Identify which cell holds the provided text, then report its (x, y) central coordinate. 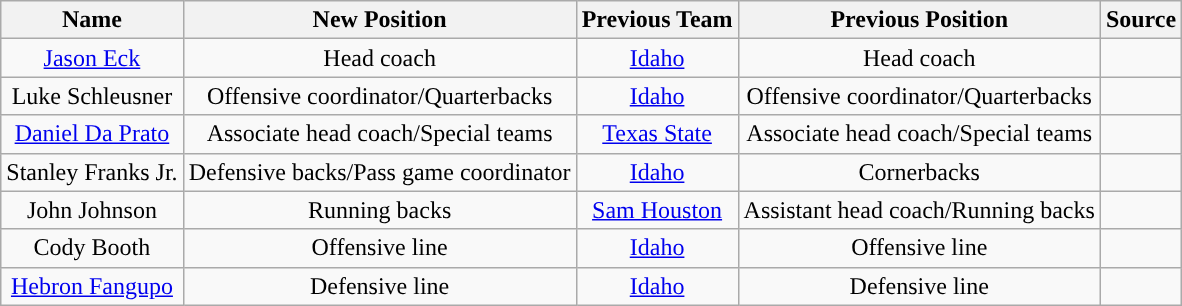
Assistant head coach/Running backs (919, 210)
Texas State (657, 134)
Jason Eck (92, 58)
Daniel Da Prato (92, 134)
Name (92, 20)
John Johnson (92, 210)
Source (1140, 20)
New Position (380, 20)
Stanley Franks Jr. (92, 172)
Cody Booth (92, 248)
Previous Team (657, 20)
Hebron Fangupo (92, 286)
Cornerbacks (919, 172)
Previous Position (919, 20)
Luke Schleusner (92, 96)
Running backs (380, 210)
Defensive backs/Pass game coordinator (380, 172)
Sam Houston (657, 210)
